Provide the (X, Y) coordinate of the cell's center where the given text is located.  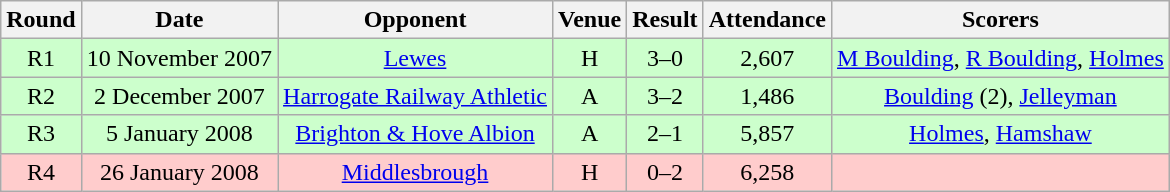
3–2 (665, 96)
R4 (41, 172)
2 December 2007 (179, 96)
Scorers (1001, 20)
R2 (41, 96)
R3 (41, 134)
Holmes, Hamshaw (1001, 134)
Harrogate Railway Athletic (416, 96)
Opponent (416, 20)
2,607 (767, 58)
Venue (590, 20)
2–1 (665, 134)
Round (41, 20)
Result (665, 20)
Brighton & Hove Albion (416, 134)
10 November 2007 (179, 58)
Middlesbrough (416, 172)
5 January 2008 (179, 134)
26 January 2008 (179, 172)
R1 (41, 58)
Date (179, 20)
Lewes (416, 58)
6,258 (767, 172)
3–0 (665, 58)
5,857 (767, 134)
Boulding (2), Jelleyman (1001, 96)
0–2 (665, 172)
M Boulding, R Boulding, Holmes (1001, 58)
1,486 (767, 96)
Attendance (767, 20)
